From the cell containing the given text, extract its center point as [X, Y] coordinate. 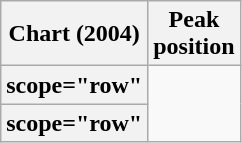
Peakposition [194, 34]
Chart (2004) [74, 34]
